Provide the [x, y] coordinate of the cell's center where the given text is located.  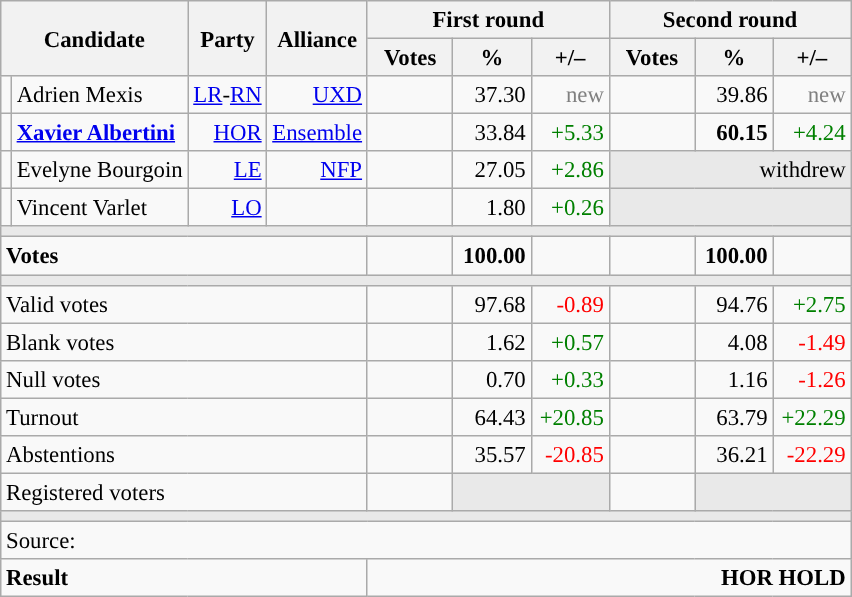
Evelyne Bourgoin [100, 170]
60.15 [734, 133]
Turnout [184, 417]
64.43 [492, 417]
33.84 [492, 133]
-1.49 [812, 342]
Second round [730, 20]
LE [228, 170]
HOR HOLD [609, 578]
withdrew [730, 170]
39.86 [734, 95]
+4.24 [812, 133]
Blank votes [184, 342]
Vincent Varlet [100, 208]
63.79 [734, 417]
35.57 [492, 455]
Xavier Albertini [100, 133]
4.08 [734, 342]
+0.26 [570, 208]
-1.26 [812, 379]
Candidate [94, 38]
+22.29 [812, 417]
Party [228, 38]
37.30 [492, 95]
1.62 [492, 342]
Null votes [184, 379]
1.80 [492, 208]
+2.75 [812, 304]
97.68 [492, 304]
36.21 [734, 455]
-20.85 [570, 455]
+2.86 [570, 170]
Adrien Mexis [100, 95]
-0.89 [570, 304]
LO [228, 208]
94.76 [734, 304]
Abstentions [184, 455]
27.05 [492, 170]
Result [184, 578]
-22.29 [812, 455]
1.16 [734, 379]
Source: [426, 540]
Ensemble [317, 133]
UXD [317, 95]
LR-RN [228, 95]
NFP [317, 170]
First round [488, 20]
+0.33 [570, 379]
+20.85 [570, 417]
Valid votes [184, 304]
HOR [228, 133]
Alliance [317, 38]
+0.57 [570, 342]
+5.33 [570, 133]
0.70 [492, 379]
Registered voters [184, 492]
